Search for the cell housing the specified text and yield its (x, y) center coordinate. 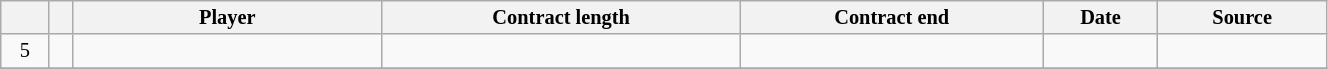
Contract length (561, 17)
5 (25, 51)
Contract end (892, 17)
Player (227, 17)
Date (1100, 17)
Source (1242, 17)
